Output the [x, y] coordinate of the center of the cell containing the given text.  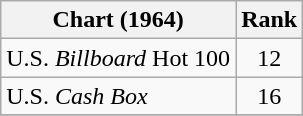
U.S. Cash Box [118, 96]
12 [270, 58]
16 [270, 96]
U.S. Billboard Hot 100 [118, 58]
Chart (1964) [118, 20]
Rank [270, 20]
